Locate the cell with the specified text and output its [x, y] center coordinate. 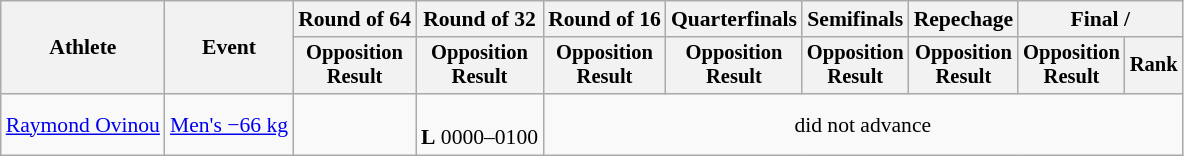
Repechage [964, 19]
Round of 64 [354, 19]
did not advance [862, 124]
Rank [1154, 66]
Final / [1100, 19]
Athlete [83, 48]
Raymond Ovinou [83, 124]
Semifinals [856, 19]
Round of 16 [604, 19]
Round of 32 [480, 19]
Event [229, 48]
L 0000–0100 [480, 124]
Men's −66 kg [229, 124]
Quarterfinals [734, 19]
